From the cell containing the given text, extract its center point as [X, Y] coordinate. 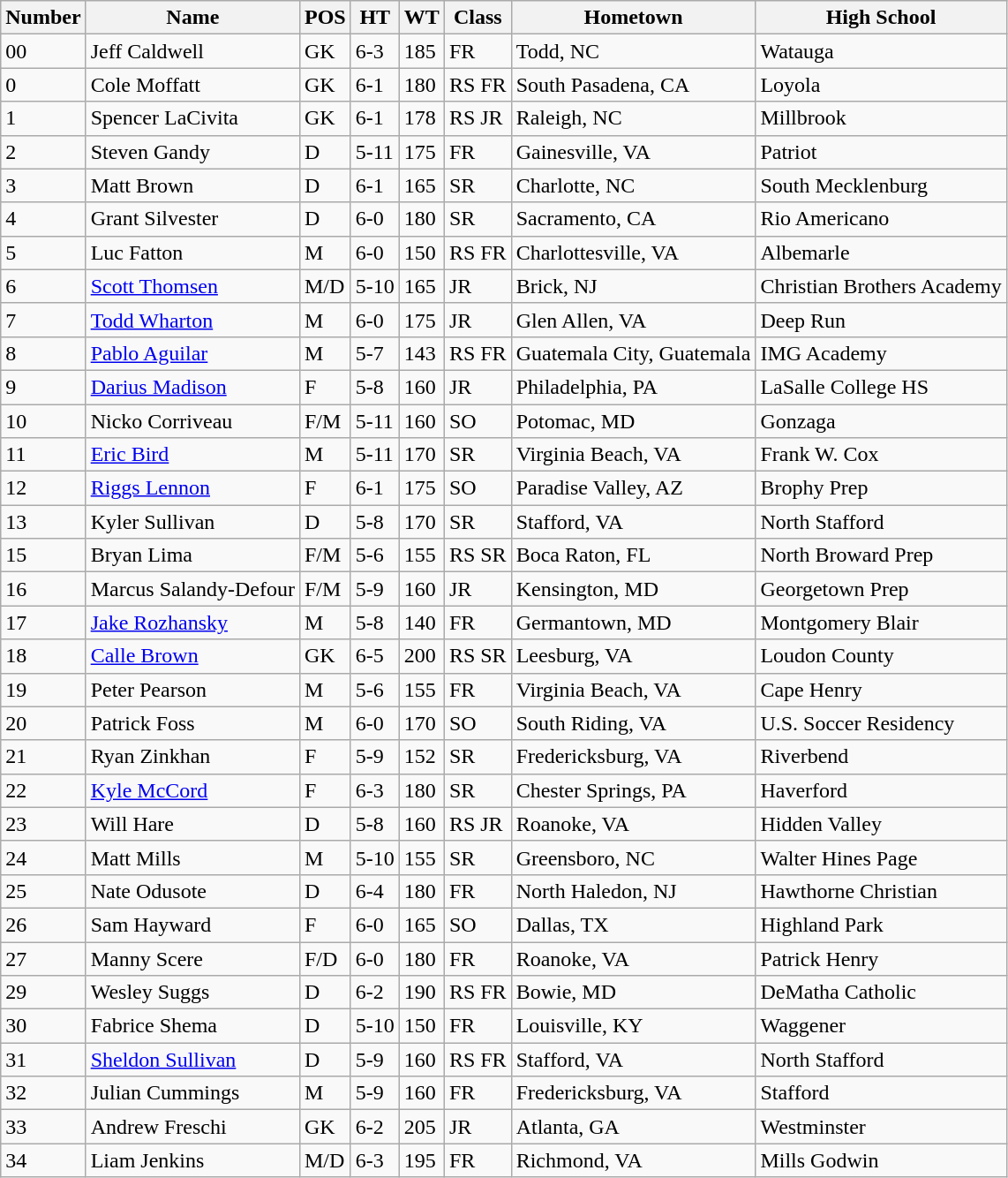
HT [374, 18]
Manny Scere [192, 958]
Bryan Lima [192, 555]
Pablo Aguilar [192, 353]
U.S. Soccer Residency [881, 723]
Luc Fatton [192, 253]
Stafford [881, 1093]
Sheldon Sullivan [192, 1060]
High School [881, 18]
4 [43, 219]
Jeff Caldwell [192, 51]
Watauga [881, 51]
WT [422, 18]
Liam Jenkins [192, 1160]
North Broward Prep [881, 555]
5-7 [374, 353]
Spencer LaCivita [192, 118]
Riverbend [881, 757]
Hawthorne Christian [881, 891]
Waggener [881, 1026]
Guatemala City, Guatemala [634, 353]
North Haledon, NJ [634, 891]
Georgetown Prep [881, 589]
195 [422, 1160]
Louisville, KY [634, 1026]
27 [43, 958]
11 [43, 455]
200 [422, 656]
Atlanta, GA [634, 1127]
POS [325, 18]
Andrew Freschi [192, 1127]
0 [43, 85]
2 [43, 152]
Number [43, 18]
8 [43, 353]
6-4 [374, 891]
205 [422, 1127]
Germantown, MD [634, 623]
16 [43, 589]
F/D [325, 958]
Nicko Corriveau [192, 421]
South Riding, VA [634, 723]
Dallas, TX [634, 925]
33 [43, 1127]
Christian Brothers Academy [881, 286]
Julian Cummings [192, 1093]
1 [43, 118]
Leesburg, VA [634, 656]
Richmond, VA [634, 1160]
Raleigh, NC [634, 118]
Loyola [881, 85]
Millbrook [881, 118]
Todd, NC [634, 51]
Nate Odusote [192, 891]
Potomac, MD [634, 421]
Highland Park [881, 925]
Brophy Prep [881, 488]
Riggs Lennon [192, 488]
178 [422, 118]
Greensboro, NC [634, 857]
Westminster [881, 1127]
Glen Allen, VA [634, 320]
30 [43, 1026]
Deep Run [881, 320]
Patrick Henry [881, 958]
Eric Bird [192, 455]
17 [43, 623]
190 [422, 993]
Rio Americano [881, 219]
7 [43, 320]
12 [43, 488]
Steven Gandy [192, 152]
31 [43, 1060]
Fabrice Shema [192, 1026]
Paradise Valley, AZ [634, 488]
South Pasadena, CA [634, 85]
Albemarle [881, 253]
6-5 [374, 656]
Hometown [634, 18]
Kensington, MD [634, 589]
23 [43, 824]
Brick, NJ [634, 286]
Sam Hayward [192, 925]
34 [43, 1160]
Haverford [881, 790]
152 [422, 757]
Patrick Foss [192, 723]
21 [43, 757]
Kyle McCord [192, 790]
Ryan Zinkhan [192, 757]
South Mecklenburg [881, 185]
Scott Thomsen [192, 286]
LaSalle College HS [881, 387]
Charlotte, NC [634, 185]
Philadelphia, PA [634, 387]
29 [43, 993]
20 [43, 723]
Kyler Sullivan [192, 522]
Cape Henry [881, 690]
IMG Academy [881, 353]
3 [43, 185]
140 [422, 623]
Matt Mills [192, 857]
185 [422, 51]
5 [43, 253]
Montgomery Blair [881, 623]
Peter Pearson [192, 690]
Walter Hines Page [881, 857]
Gainesville, VA [634, 152]
Charlottesville, VA [634, 253]
Will Hare [192, 824]
Jake Rozhansky [192, 623]
Patriot [881, 152]
19 [43, 690]
Class [478, 18]
Loudon County [881, 656]
Matt Brown [192, 185]
Wesley Suggs [192, 993]
32 [43, 1093]
Mills Godwin [881, 1160]
Bowie, MD [634, 993]
9 [43, 387]
Calle Brown [192, 656]
Boca Raton, FL [634, 555]
Cole Moffatt [192, 85]
00 [43, 51]
24 [43, 857]
15 [43, 555]
Grant Silvester [192, 219]
26 [43, 925]
Darius Madison [192, 387]
Gonzaga [881, 421]
25 [43, 891]
22 [43, 790]
Marcus Salandy-Defour [192, 589]
6 [43, 286]
Hidden Valley [881, 824]
Todd Wharton [192, 320]
DeMatha Catholic [881, 993]
18 [43, 656]
13 [43, 522]
Name [192, 18]
Chester Springs, PA [634, 790]
Sacramento, CA [634, 219]
Frank W. Cox [881, 455]
10 [43, 421]
143 [422, 353]
